Detect which cell encompasses the target text, then output its (x, y) center coordinate. 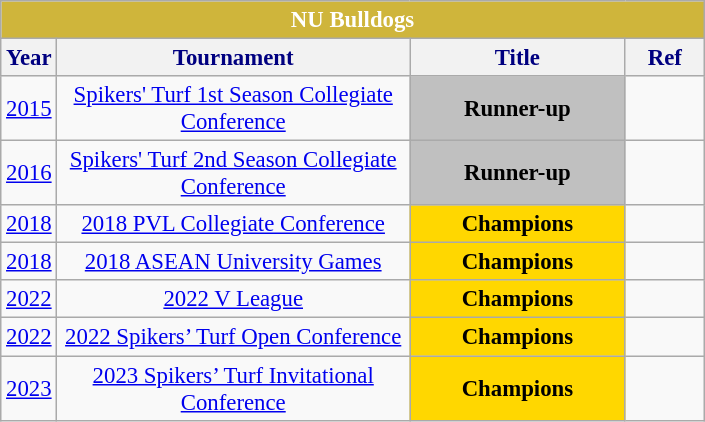
Title (518, 58)
2023 (29, 388)
Year (29, 58)
2022 Spikers’ Turf Open Conference (234, 337)
Tournament (234, 58)
2016 (29, 174)
Spikers' Turf 1st Season Collegiate Conference (234, 108)
2018 ASEAN University Games (234, 262)
2015 (29, 108)
2022 V League (234, 299)
NU Bulldogs (353, 20)
Ref (664, 58)
Spikers' Turf 2nd Season Collegiate Conference (234, 174)
2023 Spikers’ Turf Invitational Conference (234, 388)
2018 PVL Collegiate Conference (234, 224)
